Search for the cell housing the specified text and yield its [X, Y] center coordinate. 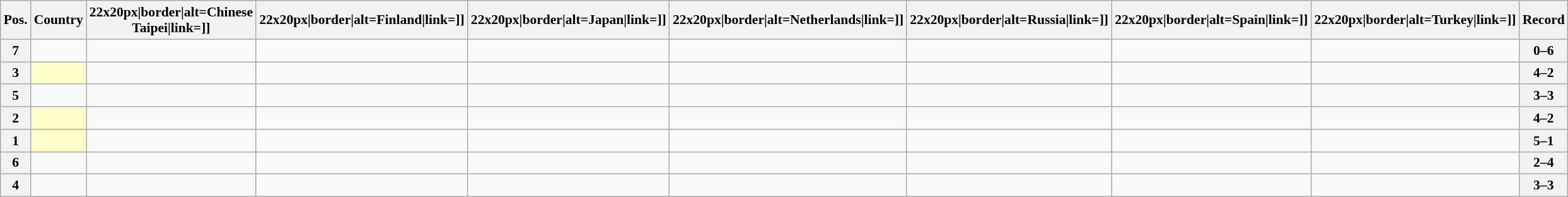
22x20px|border|alt=Netherlands|link=]] [788, 20]
22x20px|border|alt=Finland|link=]] [362, 20]
5 [16, 96]
3 [16, 73]
0–6 [1543, 51]
5–1 [1543, 141]
Record [1543, 20]
2–4 [1543, 163]
Country [59, 20]
22x20px|border|alt=Russia|link=]] [1009, 20]
1 [16, 141]
6 [16, 163]
7 [16, 51]
22x20px|border|alt=Spain|link=]] [1211, 20]
4 [16, 186]
Pos. [16, 20]
2 [16, 118]
22x20px|border|alt=Turkey|link=]] [1415, 20]
22x20px|border|alt=Chinese Taipei|link=]] [171, 20]
22x20px|border|alt=Japan|link=]] [569, 20]
